Return [X, Y] of the center of cell containing provided text 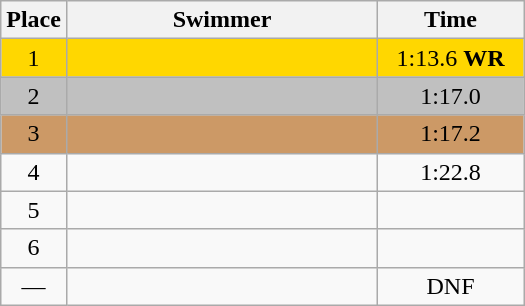
3 [34, 134]
1:22.8 [451, 172]
2 [34, 96]
Place [34, 20]
1:17.0 [451, 96]
4 [34, 172]
Time [451, 20]
Swimmer [222, 20]
— [34, 286]
1:13.6 WR [451, 58]
1 [34, 58]
5 [34, 210]
6 [34, 248]
DNF [451, 286]
1:17.2 [451, 134]
